Detect which cell encompasses the target text, then output its (X, Y) center coordinate. 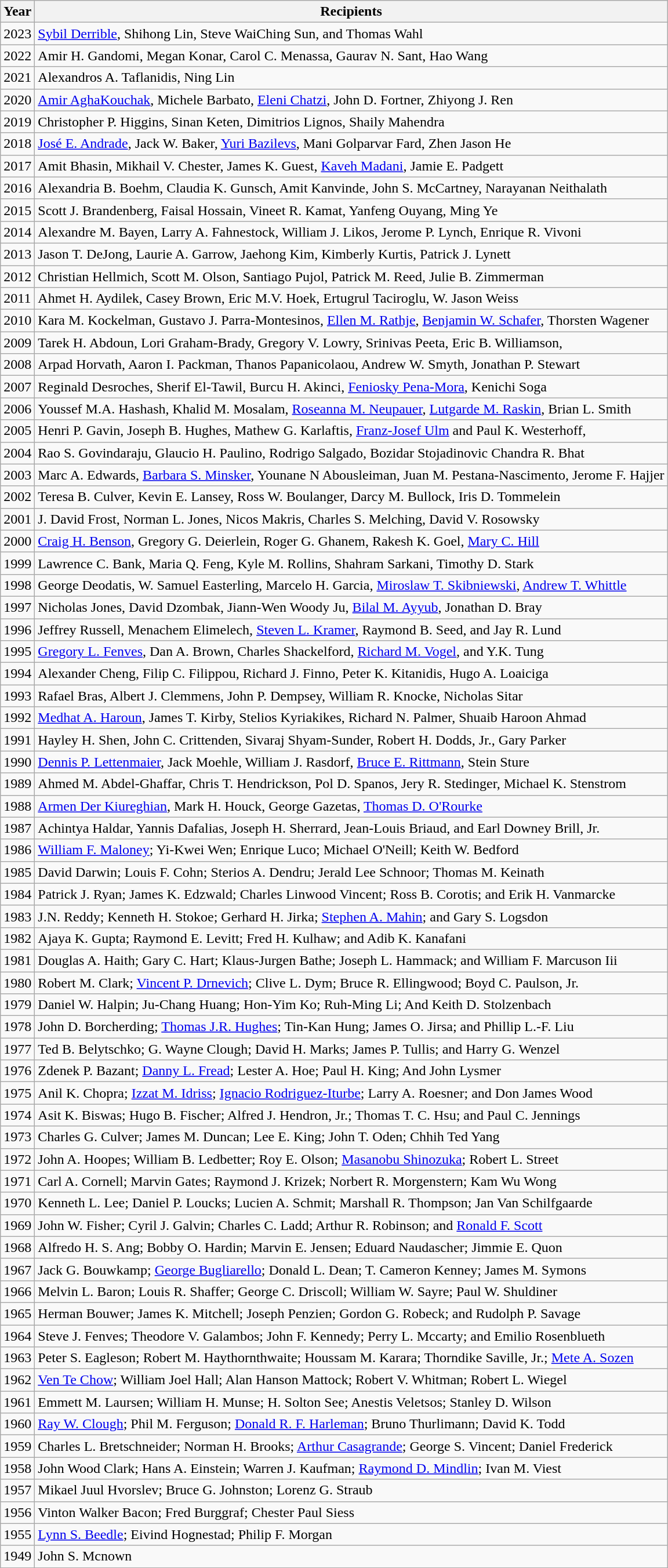
2009 (17, 343)
2004 (17, 453)
Patrick J. Ryan; James K. Edzwald; Charles Linwood Vincent; Ross B. Corotis; and Erik H. Vanmarcke (351, 894)
2003 (17, 475)
1995 (17, 652)
2013 (17, 254)
1965 (17, 1313)
Marc A. Edwards, Barbara S. Minsker, Younane N Abousleiman, Juan M. Pestana-Nascimento, Jerome F. Hajjer (351, 475)
Amir AghaKouchak, Michele Barbato, Eleni Chatzi, John D. Fortner, Zhiyong J. Ren (351, 100)
Teresa B. Culver, Kevin E. Lansey, Ross W. Boulanger, Darcy M. Bullock, Iris D. Tommelein (351, 497)
2020 (17, 100)
Jason T. DeJong, Laurie A. Garrow, Jaehong Kim, Kimberly Kurtis, Patrick J. Lynett (351, 254)
Emmett M. Laursen; William H. Munse; H. Solton See; Anestis Veletsos; Stanley D. Wilson (351, 1402)
Rao S. Govindaraju, Glaucio H. Paulino, Rodrigo Salgado, Bozidar Stojadinovic Chandra R. Bhat (351, 453)
1969 (17, 1225)
1966 (17, 1291)
Kara M. Kockelman, Gustavo J. Parra-Montesinos, Ellen M. Rathje, Benjamin W. Schafer, Thorsten Wagener (351, 321)
1986 (17, 850)
Recipients (351, 12)
1956 (17, 1512)
Herman Bouwer; James K. Mitchell; Joseph Penzien; Gordon G. Robeck; and Rudolph P. Savage (351, 1313)
John D. Borcherding; Thomas J.R. Hughes; Tin-Kan Hung; James O. Jirsa; and Phillip L.-F. Liu (351, 1027)
1994 (17, 674)
1983 (17, 916)
Christian Hellmich, Scott M. Olson, Santiago Pujol, Patrick M. Reed, Julie B. Zimmerman (351, 277)
1979 (17, 1005)
1957 (17, 1490)
1991 (17, 740)
1987 (17, 828)
J.N. Reddy; Kenneth H. Stokoe; Gerhard H. Jirka; Stephen A. Mahin; and Gary S. Logsdon (351, 916)
Alexandros A. Taflanidis, Ning Lin (351, 78)
1975 (17, 1093)
Craig H. Benson, Gregory G. Deierlein, Roger G. Ghanem, Rakesh K. Goel, Mary C. Hill (351, 541)
Tarek H. Abdoun, Lori Graham-Brady, Gregory V. Lowry, Srinivas Peeta, Eric B. Williamson, (351, 343)
Alexander Cheng, Filip C. Filippou, Richard J. Finno, Peter K. Kitanidis, Hugo A. Loaiciga (351, 674)
1962 (17, 1380)
Melvin L. Baron; Louis R. Shaffer; George C. Driscoll; William W. Sayre; Paul W. Shuldiner (351, 1291)
1972 (17, 1159)
2005 (17, 431)
Ray W. Clough; Phil M. Ferguson; Donald R. F. Harleman; Bruno Thurlimann; David K. Todd (351, 1424)
Jack G. Bouwkamp; George Bugliarello; Donald L. Dean; T. Cameron Kenney; James M. Symons (351, 1269)
2008 (17, 365)
Year (17, 12)
Alexandria B. Boehm, Claudia K. Gunsch, Amit Kanvinde, John S. McCartney, Narayanan Neithalath (351, 188)
1981 (17, 960)
2023 (17, 34)
1976 (17, 1071)
Lawrence C. Bank, Maria Q. Feng, Kyle M. Rollins, Shahram Sarkani, Timothy D. Stark (351, 563)
Youssef M.A. Hashash, Khalid M. Mosalam, Roseanna M. Neupauer, Lutgarde M. Raskin, Brian L. Smith (351, 409)
1958 (17, 1468)
John A. Hoopes; William B. Ledbetter; Roy E. Olson; Masanobu Shinozuka; Robert L. Street (351, 1159)
1982 (17, 938)
1960 (17, 1424)
José E. Andrade, Jack W. Baker, Yuri Bazilevs, Mani Golparvar Fard, Zhen Jason He (351, 144)
2012 (17, 277)
Charles L. Bretschneider; Norman H. Brooks; Arthur Casagrande; George S. Vincent; Daniel Frederick (351, 1446)
2011 (17, 299)
Kenneth L. Lee; Daniel P. Loucks; Lucien A. Schmit; Marshall R. Thompson; Jan Van Schilfgaarde (351, 1203)
Nicholas Jones, David Dzombak, Jiann-Wen Woody Ju, Bilal M. Ayyub, Jonathan D. Bray (351, 607)
Robert M. Clark; Vincent P. Drnevich; Clive L. Dym; Bruce R. Ellingwood; Boyd C. Paulson, Jr. (351, 983)
William F. Maloney; Yi-Kwei Wen; Enrique Luco; Michael O'Neill; Keith W. Bedford (351, 850)
1988 (17, 806)
1974 (17, 1115)
2001 (17, 519)
2017 (17, 166)
2010 (17, 321)
Alfredo H. S. Ang; Bobby O. Hardin; Marvin E. Jensen; Eduard Naudascher; Jimmie E. Quon (351, 1247)
Ahmet H. Aydilek, Casey Brown, Eric M.V. Hoek, Ertugrul Taciroglu, W. Jason Weiss (351, 299)
2021 (17, 78)
Ven Te Chow; William Joel Hall; Alan Hanson Mattock; Robert V. Whitman; Robert L. Wiegel (351, 1380)
1963 (17, 1358)
1967 (17, 1269)
Gregory L. Fenves, Dan A. Brown, Charles Shackelford, Richard M. Vogel, and Y.K. Tung (351, 652)
J. David Frost, Norman L. Jones, Nicos Makris, Charles S. Melching, David V. Rosowsky (351, 519)
Hayley H. Shen, John C. Crittenden, Sivaraj Shyam-Sunder, Robert H. Dodds, Jr., Gary Parker (351, 740)
Amir H. Gandomi, Megan Konar, Carol C. Menassa, Gaurav N. Sant, Hao Wang (351, 56)
Asit K. Biswas; Hugo B. Fischer; Alfred J. Hendron, Jr.; Thomas T. C. Hsu; and Paul C. Jennings (351, 1115)
Carl A. Cornell; Marvin Gates; Raymond J. Krizek; Norbert R. Morgenstern; Kam Wu Wong (351, 1181)
1997 (17, 607)
1993 (17, 696)
Jeffrey Russell, Menachem Elimelech, Steven L. Kramer, Raymond B. Seed, and Jay R. Lund (351, 629)
1996 (17, 629)
2019 (17, 122)
Lynn S. Beedle; Eivind Hognestad; Philip F. Morgan (351, 1534)
1973 (17, 1137)
Zdenek P. Bazant; Danny L. Fread; Lester A. Hoe; Paul H. King; And John Lysmer (351, 1071)
Henri P. Gavin, Joseph B. Hughes, Mathew G. Karlaftis, Franz-Josef Ulm and Paul K. Westerhoff, (351, 431)
Ajaya K. Gupta; Raymond E. Levitt; Fred H. Kulhaw; and Adib K. Kanafani (351, 938)
1992 (17, 718)
Vinton Walker Bacon; Fred Burggraf; Chester Paul Siess (351, 1512)
1980 (17, 983)
Rafael Bras, Albert J. Clemmens, John P. Dempsey, William R. Knocke, Nicholas Sitar (351, 696)
2006 (17, 409)
1977 (17, 1049)
Armen Der Kiureghian, Mark H. Houck, George Gazetas, Thomas D. O'Rourke (351, 806)
1978 (17, 1027)
1989 (17, 784)
John Wood Clark; Hans A. Einstein; Warren J. Kaufman; Raymond D. Mindlin; Ivan M. Viest (351, 1468)
Charles G. Culver; James M. Duncan; Lee E. King; John T. Oden; Chhih Ted Yang (351, 1137)
Mikael Juul Hvorslev; Bruce G. Johnston; Lorenz G. Straub (351, 1490)
2018 (17, 144)
1970 (17, 1203)
1971 (17, 1181)
2000 (17, 541)
David Darwin; Louis F. Cohn; Sterios A. Dendru; Jerald Lee Schnoor; Thomas M. Keinath (351, 872)
1999 (17, 563)
Arpad Horvath, Aaron I. Packman, Thanos Papanicolaou, Andrew W. Smyth, Jonathan P. Stewart (351, 365)
Ted B. Belytschko; G. Wayne Clough; David H. Marks; James P. Tullis; and Harry G. Wenzel (351, 1049)
Anil K. Chopra; Izzat M. Idriss; Ignacio Rodriguez-Iturbe; Larry A. Roesner; and Don James Wood (351, 1093)
1984 (17, 894)
2002 (17, 497)
John W. Fisher; Cyril J. Galvin; Charles C. Ladd; Arthur R. Robinson; and Ronald F. Scott (351, 1225)
1968 (17, 1247)
Dennis P. Lettenmaier, Jack Moehle, William J. Rasdorf, Bruce E. Rittmann, Stein Sture (351, 762)
Christopher P. Higgins, Sinan Keten, Dimitrios Lignos, Shaily Mahendra (351, 122)
1985 (17, 872)
1964 (17, 1335)
Achintya Haldar, Yannis Dafalias, Joseph H. Sherrard, Jean-Louis Briaud, and Earl Downey Brill, Jr. (351, 828)
1998 (17, 585)
Amit Bhasin, Mikhail V. Chester, James K. Guest, Kaveh Madani, Jamie E. Padgett (351, 166)
Steve J. Fenves; Theodore V. Galambos; John F. Kennedy; Perry L. Mccarty; and Emilio Rosenblueth (351, 1335)
Medhat A. Haroun, James T. Kirby, Stelios Kyriakikes, Richard N. Palmer, Shuaib Haroon Ahmad (351, 718)
1955 (17, 1534)
2022 (17, 56)
John S. Mcnown (351, 1556)
Ahmed M. Abdel-Ghaffar, Chris T. Hendrickson, Pol D. Spanos, Jery R. Stedinger, Michael K. Stenstrom (351, 784)
Reginald Desroches, Sherif El-Tawil, Burcu H. Akinci, Feniosky Pena-Mora, Kenichi Soga (351, 387)
1959 (17, 1446)
Daniel W. Halpin; Ju-Chang Huang; Hon-Yim Ko; Ruh-Ming Li; And Keith D. Stolzenbach (351, 1005)
Scott J. Brandenberg, Faisal Hossain, Vineet R. Kamat, Yanfeng Ouyang, Ming Ye (351, 210)
1949 (17, 1556)
2014 (17, 232)
Sybil Derrible, Shihong Lin, Steve WaiChing Sun, and Thomas Wahl (351, 34)
Peter S. Eagleson; Robert M. Haythornthwaite; Houssam M. Karara; Thorndike Saville, Jr.; Mete A. Sozen (351, 1358)
2015 (17, 210)
Douglas A. Haith; Gary C. Hart; Klaus-Jurgen Bathe; Joseph L. Hammack; and William F. Marcuson Iii (351, 960)
Alexandre M. Bayen, Larry A. Fahnestock, William J. Likos, Jerome P. Lynch, Enrique R. Vivoni (351, 232)
2016 (17, 188)
1990 (17, 762)
George Deodatis, W. Samuel Easterling, Marcelo H. Garcia, Miroslaw T. Skibniewski, Andrew T. Whittle (351, 585)
1961 (17, 1402)
2007 (17, 387)
